Determine the [x, y] coordinate at the center of the cell enclosing the given text.  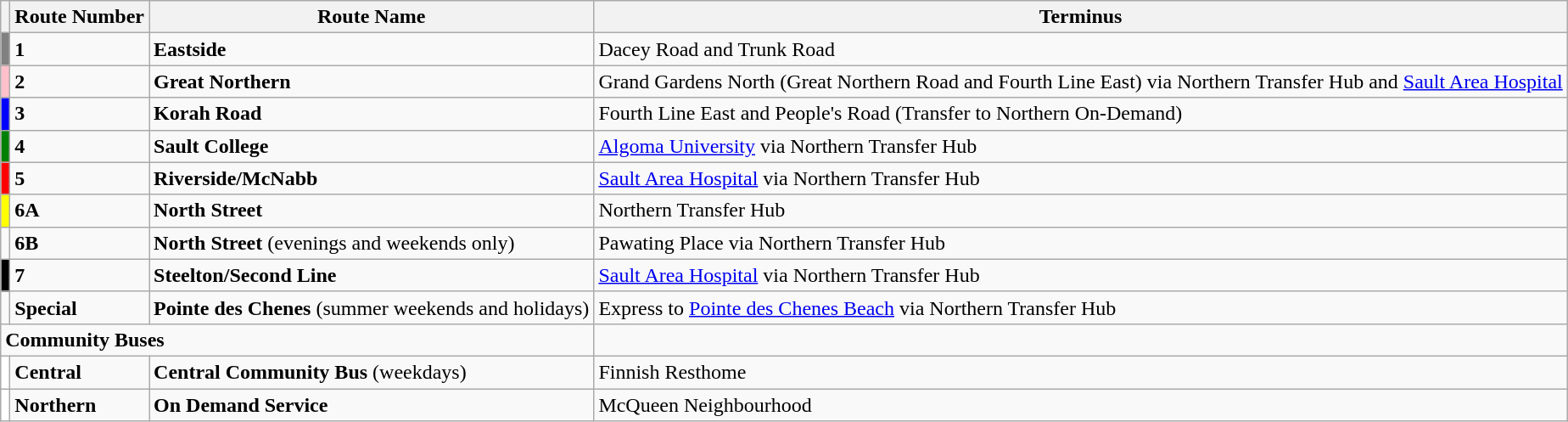
Korah Road [372, 114]
2 [80, 82]
7 [80, 275]
Northern Transfer Hub [1081, 211]
Special [80, 307]
4 [80, 146]
Eastside [372, 49]
Sault College [372, 146]
North Street (evenings and weekends only) [372, 243]
On Demand Service [372, 405]
5 [80, 178]
3 [80, 114]
Grand Gardens North (Great Northern Road and Fourth Line East) via Northern Transfer Hub and Sault Area Hospital [1081, 82]
Central [80, 372]
Riverside/McNabb [372, 178]
6A [80, 211]
1 [80, 49]
6B [80, 243]
Finnish Resthome [1081, 372]
Route Number [80, 17]
Northern [80, 405]
Central Community Bus (weekdays) [372, 372]
Dacey Road and Trunk Road [1081, 49]
Great Northern [372, 82]
Community Buses [297, 340]
Fourth Line East and People's Road (Transfer to Northern On-Demand) [1081, 114]
Pawating Place via Northern Transfer Hub [1081, 243]
Pointe des Chenes (summer weekends and holidays) [372, 307]
McQueen Neighbourhood [1081, 405]
Steelton/Second Line [372, 275]
Terminus [1081, 17]
Route Name [372, 17]
North Street [372, 211]
Algoma University via Northern Transfer Hub [1081, 146]
Express to Pointe des Chenes Beach via Northern Transfer Hub [1081, 307]
